Detect which cell encompasses the target text, then output its (X, Y) center coordinate. 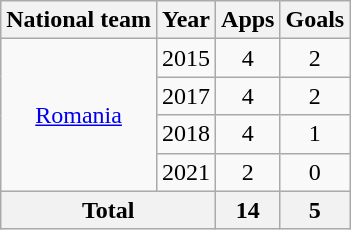
Romania (79, 115)
2015 (186, 58)
2018 (186, 134)
National team (79, 20)
Apps (248, 20)
2017 (186, 96)
Goals (315, 20)
5 (315, 210)
0 (315, 172)
Year (186, 20)
2021 (186, 172)
Total (108, 210)
14 (248, 210)
1 (315, 134)
